Locate the cell with the specified text and output its (X, Y) center coordinate. 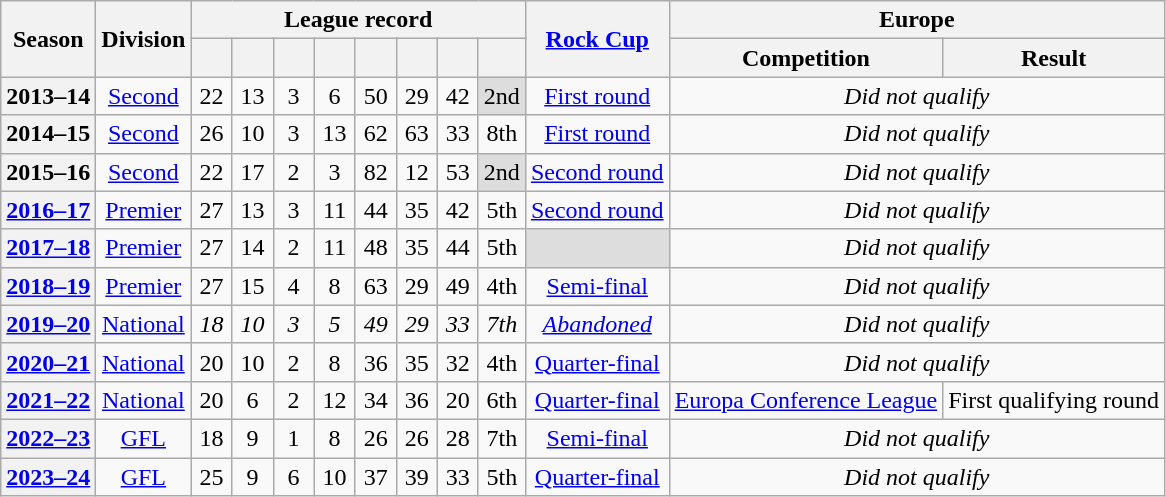
2013–14 (48, 96)
8th (502, 134)
2019–20 (48, 324)
League record (358, 20)
Rock Cup (597, 39)
6th (502, 400)
17 (252, 172)
25 (212, 477)
2018–19 (48, 286)
2022–23 (48, 438)
14 (252, 248)
Abandoned (597, 324)
50 (376, 96)
82 (376, 172)
First qualifying round (1054, 400)
5 (334, 324)
37 (376, 477)
28 (458, 438)
2023–24 (48, 477)
2017–18 (48, 248)
Europe (916, 20)
15 (252, 286)
53 (458, 172)
2016–17 (48, 210)
2020–21 (48, 362)
Division (144, 39)
4 (294, 286)
Europa Conference League (806, 400)
2021–22 (48, 400)
Result (1054, 58)
39 (416, 477)
1 (294, 438)
Competition (806, 58)
2014–15 (48, 134)
48 (376, 248)
Season (48, 39)
34 (376, 400)
62 (376, 134)
32 (458, 362)
2015–16 (48, 172)
